Capture the cell that displays the provided text and extract its [x, y] central coordinate. 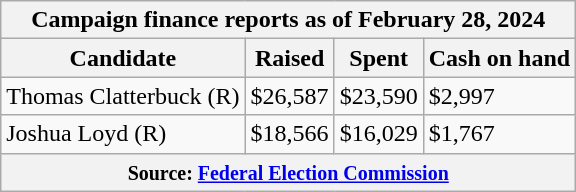
Raised [290, 58]
Thomas Clatterbuck (R) [123, 96]
Cash on hand [499, 58]
$16,029 [378, 134]
$1,767 [499, 134]
Source: Federal Election Commission [288, 172]
$26,587 [290, 96]
Spent [378, 58]
Joshua Loyd (R) [123, 134]
$18,566 [290, 134]
$23,590 [378, 96]
Campaign finance reports as of February 28, 2024 [288, 20]
Candidate [123, 58]
$2,997 [499, 96]
